Determine the [X, Y] coordinate at the center of the cell enclosing the given text.  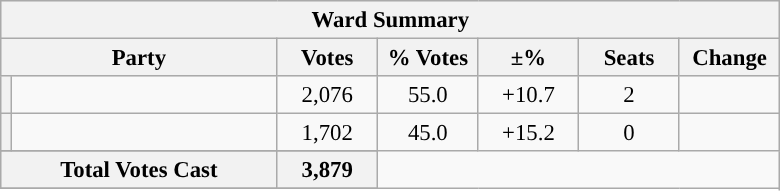
Total Votes Cast [139, 170]
45.0 [428, 133]
+10.7 [528, 95]
Ward Summary [390, 20]
Votes [328, 58]
+15.2 [528, 133]
Change [730, 58]
±% [528, 58]
3,879 [328, 170]
0 [630, 133]
Seats [630, 58]
1,702 [328, 133]
55.0 [428, 95]
Party [139, 58]
2 [630, 95]
% Votes [428, 58]
2,076 [328, 95]
